Output the [x, y] coordinate of the center of the cell containing the given text.  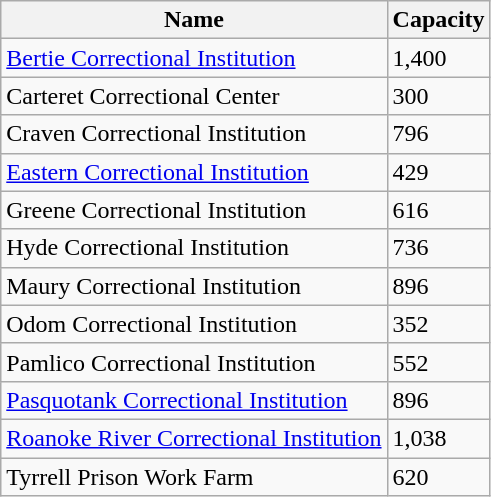
Carteret Correctional Center [194, 96]
Greene Correctional Institution [194, 210]
Name [194, 20]
Hyde Correctional Institution [194, 248]
620 [438, 477]
Craven Correctional Institution [194, 134]
Capacity [438, 20]
429 [438, 172]
616 [438, 210]
Roanoke River Correctional Institution [194, 438]
Odom Correctional Institution [194, 324]
Pamlico Correctional Institution [194, 362]
352 [438, 324]
Pasquotank Correctional Institution [194, 400]
796 [438, 134]
Bertie Correctional Institution [194, 58]
1,038 [438, 438]
300 [438, 96]
552 [438, 362]
Tyrrell Prison Work Farm [194, 477]
1,400 [438, 58]
Maury Correctional Institution [194, 286]
Eastern Correctional Institution [194, 172]
736 [438, 248]
